Identify which cell holds the provided text, then report its (X, Y) central coordinate. 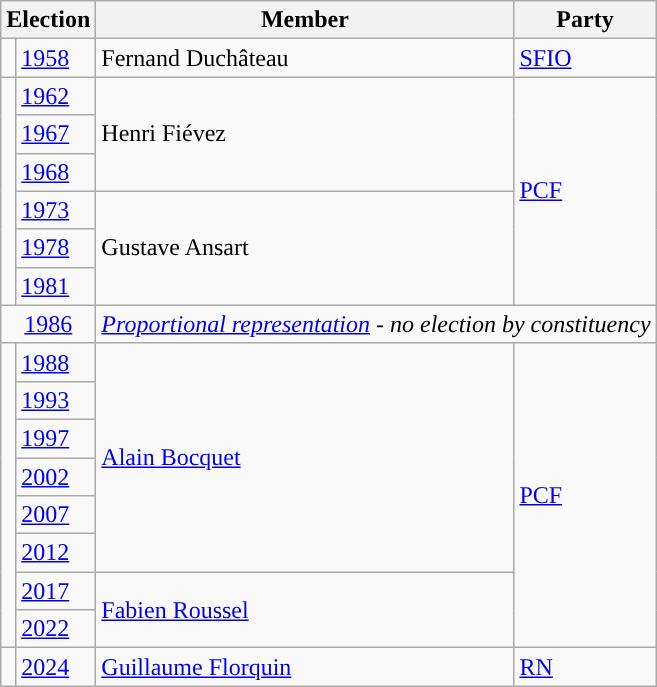
1958 (56, 58)
1973 (56, 210)
1993 (56, 400)
1967 (56, 134)
2002 (56, 477)
Member (305, 20)
1997 (56, 438)
Gustave Ansart (305, 248)
RN (585, 667)
Alain Bocquet (305, 457)
2017 (56, 591)
Fernand Duchâteau (305, 58)
2007 (56, 515)
Henri Fiévez (305, 134)
1981 (56, 286)
Fabien Roussel (305, 610)
1962 (56, 96)
Guillaume Florquin (305, 667)
1968 (56, 172)
1986 (48, 324)
Election (48, 20)
1978 (56, 248)
2012 (56, 553)
2024 (56, 667)
Party (585, 20)
Proportional representation - no election by constituency (376, 324)
SFIO (585, 58)
1988 (56, 362)
2022 (56, 629)
